Capture the cell that displays the provided text and extract its [X, Y] central coordinate. 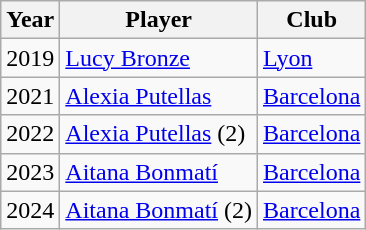
2023 [30, 172]
Player [159, 20]
Alexia Putellas [159, 96]
2021 [30, 96]
Club [312, 20]
Aitana Bonmatí (2) [159, 210]
2019 [30, 58]
Alexia Putellas (2) [159, 134]
2024 [30, 210]
Lucy Bronze [159, 58]
Lyon [312, 58]
Year [30, 20]
Aitana Bonmatí [159, 172]
2022 [30, 134]
